Provide the [X, Y] coordinate of the cell's center where the given text is located.  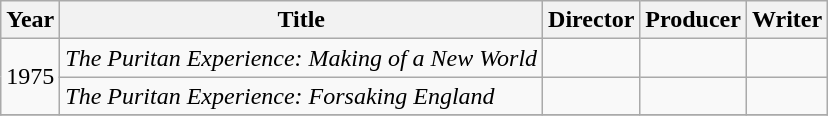
Producer [694, 20]
Director [592, 20]
The Puritan Experience: Making of a New World [302, 58]
Title [302, 20]
Year [30, 20]
1975 [30, 77]
The Puritan Experience: Forsaking England [302, 96]
Writer [786, 20]
